Capture the cell that displays the provided text and extract its [X, Y] central coordinate. 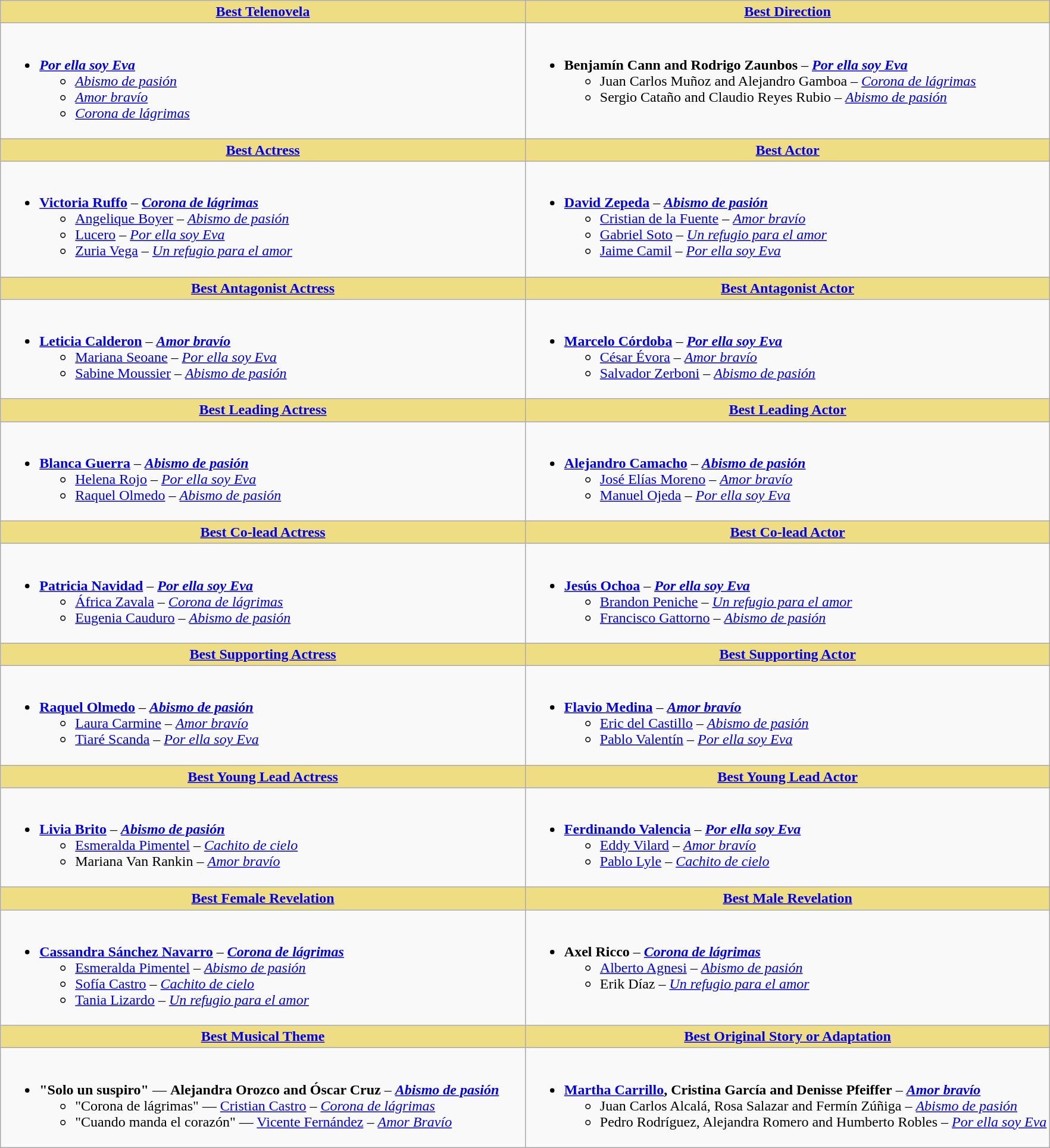
Best Direction [787, 12]
Best Leading Actress [263, 410]
Victoria Ruffo – Corona de lágrimasAngelique Boyer – Abismo de pasiónLucero – Por ella soy EvaZuria Vega – Un refugio para el amor [263, 219]
Best Antagonist Actor [787, 288]
Best Supporting Actor [787, 654]
Blanca Guerra – Abismo de pasiónHelena Rojo – Por ella soy EvaRaquel Olmedo – Abismo de pasión [263, 471]
Leticia Calderon – Amor bravíoMariana Seoane – Por ella soy EvaSabine Moussier – Abismo de pasión [263, 349]
Best Actress [263, 150]
Best Telenovela [263, 12]
David Zepeda – Abismo de pasiónCristian de la Fuente – Amor bravíoGabriel Soto – Un refugio para el amorJaime Camil – Por ella soy Eva [787, 219]
Best Female Revelation [263, 899]
Alejandro Camacho – Abismo de pasiónJosé Elías Moreno – Amor bravíoManuel Ojeda – Por ella soy Eva [787, 471]
Best Co-lead Actress [263, 532]
Livia Brito – Abismo de pasiónEsmeralda Pimentel – Cachito de cieloMariana Van Rankin – Amor bravío [263, 838]
Best Male Revelation [787, 899]
Raquel Olmedo – Abismo de pasiónLaura Carmine – Amor bravíoTiaré Scanda – Por ella soy Eva [263, 715]
Best Co-lead Actor [787, 532]
Best Antagonist Actress [263, 288]
Best Leading Actor [787, 410]
Best Supporting Actress [263, 654]
Marcelo Córdoba – Por ella soy EvaCésar Évora – Amor bravíoSalvador Zerboni – Abismo de pasión [787, 349]
Best Original Story or Adaptation [787, 1037]
Axel Ricco – Corona de lágrimasAlberto Agnesi – Abismo de pasiónErik Díaz – Un refugio para el amor [787, 968]
Flavio Medina – Amor bravíoEric del Castillo – Abismo de pasiónPablo Valentín – Por ella soy Eva [787, 715]
Por ella soy EvaAbismo de pasiónAmor bravíoCorona de lágrimas [263, 81]
Best Musical Theme [263, 1037]
Best Young Lead Actor [787, 777]
Ferdinando Valencia – Por ella soy EvaEddy Vilard – Amor bravíoPablo Lyle – Cachito de cielo [787, 838]
Best Young Lead Actress [263, 777]
Best Actor [787, 150]
Patricia Navidad – Por ella soy EvaÁfrica Zavala – Corona de lágrimasEugenia Cauduro – Abismo de pasión [263, 593]
Jesús Ochoa – Por ella soy EvaBrandon Peniche – Un refugio para el amorFrancisco Gattorno – Abismo de pasión [787, 593]
